Find where the given text appears and provide that cell's center as [X, Y] coordinate. 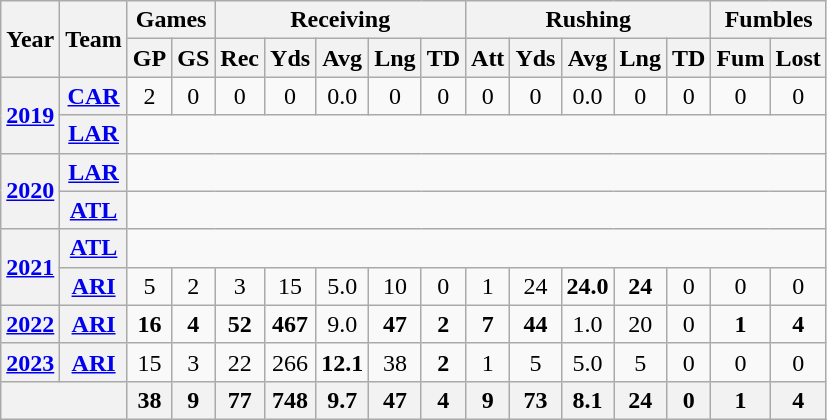
8.1 [588, 400]
22 [240, 362]
Lost [798, 58]
2021 [30, 267]
Rec [240, 58]
24.0 [588, 286]
9.0 [342, 324]
20 [640, 324]
1.0 [588, 324]
7 [488, 324]
9.7 [342, 400]
52 [240, 324]
2020 [30, 191]
2019 [30, 115]
Rushing [588, 20]
GP [149, 58]
748 [290, 400]
Att [488, 58]
2023 [30, 362]
CAR [94, 96]
2022 [30, 324]
Fum [740, 58]
12.1 [342, 362]
Year [30, 39]
44 [536, 324]
10 [395, 286]
Receiving [340, 20]
467 [290, 324]
77 [240, 400]
16 [149, 324]
GS [194, 58]
Fumbles [768, 20]
73 [536, 400]
266 [290, 362]
Games [170, 20]
Team [94, 39]
